Return the (X, Y) coordinate for the center point of the cell that contains the specified text.  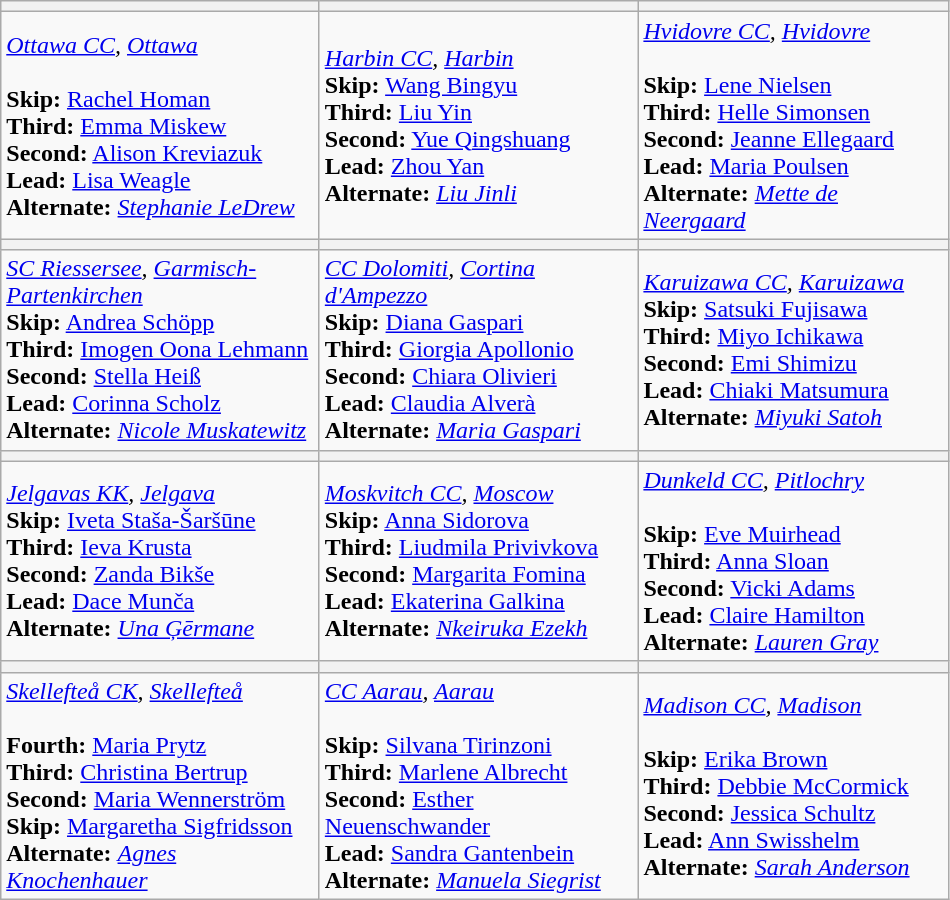
Harbin CC, HarbinSkip: Wang Bingyu Third: Liu Yin Second: Yue Qingshuang Lead: Zhou Yan Alternate: Liu Jinli (478, 126)
Hvidovre CC, Hvidovre Skip: Lene Nielsen Third: Helle Simonsen Second: Jeanne Ellegaard Lead: Maria Poulsen Alternate: Mette de Neergaard (794, 126)
Karuizawa CC, KaruizawaSkip: Satsuki Fujisawa Third: Miyo Ichikawa Second: Emi Shimizu Lead: Chiaki Matsumura Alternate: Miyuki Satoh (794, 350)
Jelgavas KK, JelgavaSkip: Iveta Staša-Šaršūne Third: Ieva Krusta Second: Zanda Bikše Lead: Dace Munča Alternate: Una Ģērmane (160, 561)
Dunkeld CC, PitlochrySkip: Eve Muirhead Third: Anna Sloan Second: Vicki Adams Lead: Claire Hamilton Alternate: Lauren Gray (794, 561)
Moskvitch CC, MoscowSkip: Anna Sidorova Third: Liudmila Privivkova Second: Margarita Fomina Lead: Ekaterina Galkina Alternate: Nkeiruka Ezekh (478, 561)
Madison CC, MadisonSkip: Erika Brown Third: Debbie McCormick Second: Jessica Schultz Lead: Ann Swisshelm Alternate: Sarah Anderson (794, 786)
CC Aarau, AarauSkip: Silvana Tirinzoni Third: Marlene Albrecht Second: Esther Neuenschwander Lead: Sandra Gantenbein Alternate: Manuela Siegrist (478, 786)
Ottawa CC, OttawaSkip: Rachel Homan Third: Emma Miskew Second: Alison Kreviazuk Lead: Lisa Weagle Alternate: Stephanie LeDrew (160, 126)
CC Dolomiti, Cortina d'AmpezzoSkip: Diana Gaspari Third: Giorgia Apollonio Second: Chiara Olivieri Lead: Claudia Alverà Alternate: Maria Gaspari (478, 350)
